Detect which cell encompasses the target text, then output its (X, Y) center coordinate. 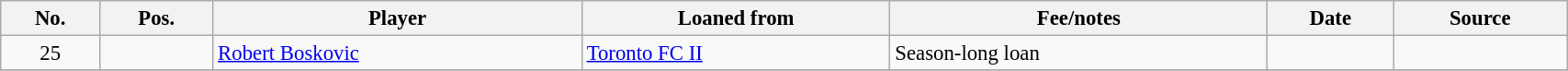
Source (1481, 18)
Toronto FC II (736, 53)
Date (1330, 18)
Season-long loan (1078, 53)
25 (51, 53)
Pos. (156, 18)
Player (398, 18)
Robert Boskovic (398, 53)
Fee/notes (1078, 18)
Loaned from (736, 18)
No. (51, 18)
